Determine the [X, Y] coordinate at the center of the cell enclosing the given text.  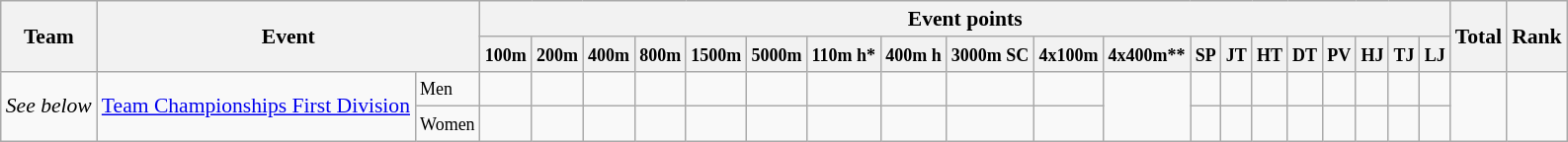
110m h* [844, 54]
PV [1339, 54]
SP [1205, 54]
1500m [715, 54]
Men [448, 89]
Team Championships First Division [256, 106]
400m h [913, 54]
4x100m [1068, 54]
5000m [777, 54]
3000m SC [990, 54]
HJ [1371, 54]
Team [49, 35]
200m [557, 54]
LJ [1435, 54]
HT [1270, 54]
100m [506, 54]
DT [1304, 54]
800m [660, 54]
Event [289, 35]
Rank [1537, 35]
Women [448, 124]
See below [49, 106]
JT [1237, 54]
TJ [1403, 54]
Total [1478, 35]
4x400m** [1146, 54]
Event points [965, 19]
400m [609, 54]
